Find where the given text appears and provide that cell's center as (x, y) coordinate. 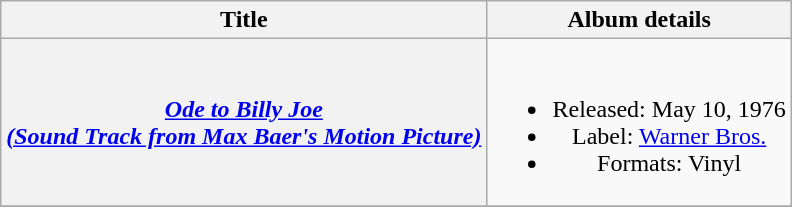
Title (244, 20)
Released: May 10, 1976Label: Warner Bros. Formats: Vinyl (639, 122)
Ode to Billy Joe(Sound Track from Max Baer's Motion Picture) (244, 122)
Album details (639, 20)
